Find where the given text appears and provide that cell's center as [X, Y] coordinate. 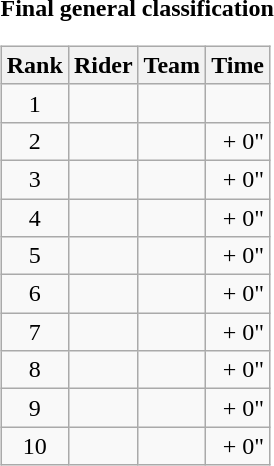
8 [34, 370]
Rank [34, 65]
2 [34, 141]
Rider [103, 65]
10 [34, 446]
7 [34, 332]
1 [34, 103]
Time [238, 65]
Team [172, 65]
3 [34, 179]
5 [34, 256]
4 [34, 217]
6 [34, 294]
9 [34, 408]
